For the text-containing cell, return its midpoint in (X, Y) coordinate format. 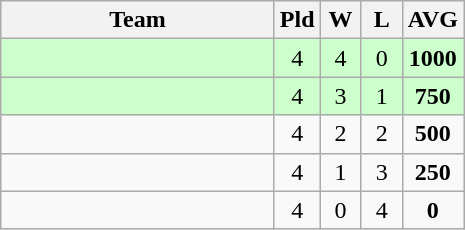
AVG (432, 20)
Pld (297, 20)
500 (432, 134)
Team (138, 20)
750 (432, 96)
1000 (432, 58)
250 (432, 172)
L (382, 20)
W (340, 20)
